Identify which cell holds the provided text, then report its (x, y) central coordinate. 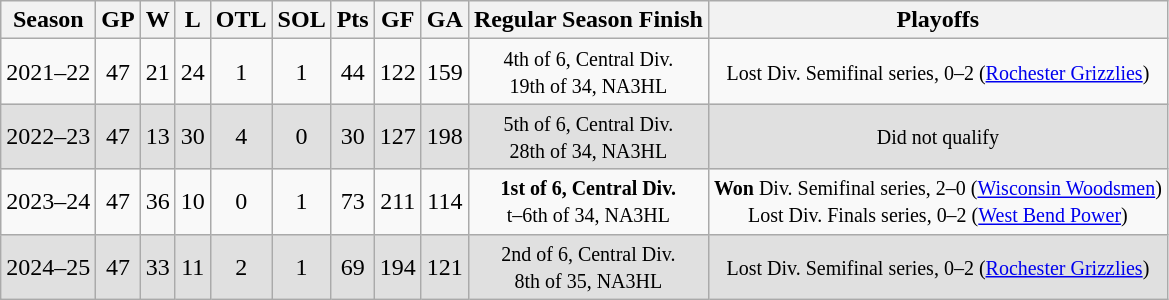
159 (444, 72)
11 (192, 266)
4 (241, 136)
OTL (241, 20)
21 (158, 72)
13 (158, 136)
122 (398, 72)
33 (158, 266)
36 (158, 202)
Won Div. Semifinal series, 2–0 (Wisconsin Woodsmen)Lost Div. Finals series, 0–2 (West Bend Power) (938, 202)
SOL (302, 20)
Regular Season Finish (588, 20)
211 (398, 202)
Did not qualify (938, 136)
114 (444, 202)
W (158, 20)
73 (352, 202)
2021–22 (48, 72)
2nd of 6, Central Div.8th of 35, NA3HL (588, 266)
GF (398, 20)
GA (444, 20)
2022–23 (48, 136)
Pts (352, 20)
2023–24 (48, 202)
1st of 6, Central Div.t–6th of 34, NA3HL (588, 202)
44 (352, 72)
24 (192, 72)
GP (118, 20)
2024–25 (48, 266)
127 (398, 136)
4th of 6, Central Div.19th of 34, NA3HL (588, 72)
198 (444, 136)
5th of 6, Central Div.28th of 34, NA3HL (588, 136)
69 (352, 266)
L (192, 20)
Season (48, 20)
Playoffs (938, 20)
10 (192, 202)
2 (241, 266)
194 (398, 266)
121 (444, 266)
